Identify which cell holds the provided text, then report its (X, Y) central coordinate. 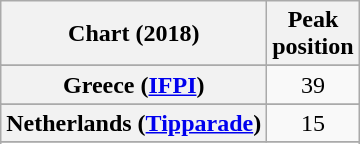
Peakposition (313, 34)
Netherlands (Tipparade) (134, 123)
15 (313, 123)
Greece (IFPI) (134, 85)
Chart (2018) (134, 34)
39 (313, 85)
